Return the (X, Y) coordinate for the center point of the cell that contains the specified text.  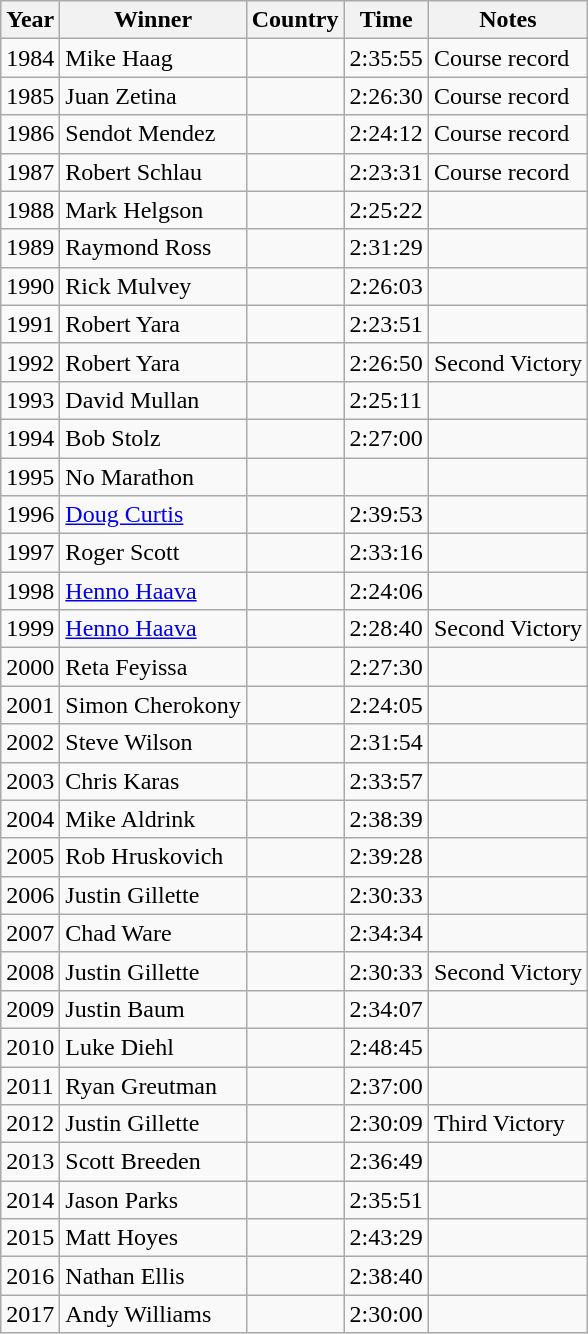
1994 (30, 438)
No Marathon (153, 477)
2:26:30 (386, 96)
2014 (30, 1200)
Notes (508, 20)
2002 (30, 743)
2011 (30, 1085)
2:26:03 (386, 286)
1985 (30, 96)
2:39:53 (386, 515)
Raymond Ross (153, 248)
2017 (30, 1314)
2:23:51 (386, 324)
2:35:51 (386, 1200)
Roger Scott (153, 553)
1993 (30, 400)
2:27:30 (386, 667)
2013 (30, 1162)
1987 (30, 172)
2:35:55 (386, 58)
2:33:57 (386, 781)
Winner (153, 20)
Simon Cherokony (153, 705)
Year (30, 20)
Ryan Greutman (153, 1085)
2007 (30, 933)
1995 (30, 477)
2:38:40 (386, 1276)
Mike Aldrink (153, 819)
2:30:00 (386, 1314)
1984 (30, 58)
Chris Karas (153, 781)
2:43:29 (386, 1238)
2:36:49 (386, 1162)
Mike Haag (153, 58)
Rob Hruskovich (153, 857)
Time (386, 20)
2:27:00 (386, 438)
2:33:16 (386, 553)
2010 (30, 1047)
2004 (30, 819)
2:38:39 (386, 819)
1991 (30, 324)
2:24:05 (386, 705)
1989 (30, 248)
2:37:00 (386, 1085)
2015 (30, 1238)
Country (295, 20)
Scott Breeden (153, 1162)
2012 (30, 1124)
1999 (30, 629)
Bob Stolz (153, 438)
Sendot Mendez (153, 134)
Rick Mulvey (153, 286)
Chad Ware (153, 933)
2:34:34 (386, 933)
Robert Schlau (153, 172)
David Mullan (153, 400)
Nathan Ellis (153, 1276)
2001 (30, 705)
1996 (30, 515)
2:30:09 (386, 1124)
2009 (30, 1009)
2:28:40 (386, 629)
1988 (30, 210)
1992 (30, 362)
2:24:06 (386, 591)
Reta Feyissa (153, 667)
2:48:45 (386, 1047)
1986 (30, 134)
2:24:12 (386, 134)
2:25:22 (386, 210)
Mark Helgson (153, 210)
Doug Curtis (153, 515)
Justin Baum (153, 1009)
Third Victory (508, 1124)
2:25:11 (386, 400)
Juan Zetina (153, 96)
2:31:29 (386, 248)
2008 (30, 971)
2:31:54 (386, 743)
2:34:07 (386, 1009)
Jason Parks (153, 1200)
2:39:28 (386, 857)
1998 (30, 591)
2:26:50 (386, 362)
2000 (30, 667)
Luke Diehl (153, 1047)
Matt Hoyes (153, 1238)
Andy Williams (153, 1314)
2:23:31 (386, 172)
2003 (30, 781)
2016 (30, 1276)
2006 (30, 895)
1990 (30, 286)
1997 (30, 553)
Steve Wilson (153, 743)
2005 (30, 857)
